Return [X, Y] of the center of cell containing provided text 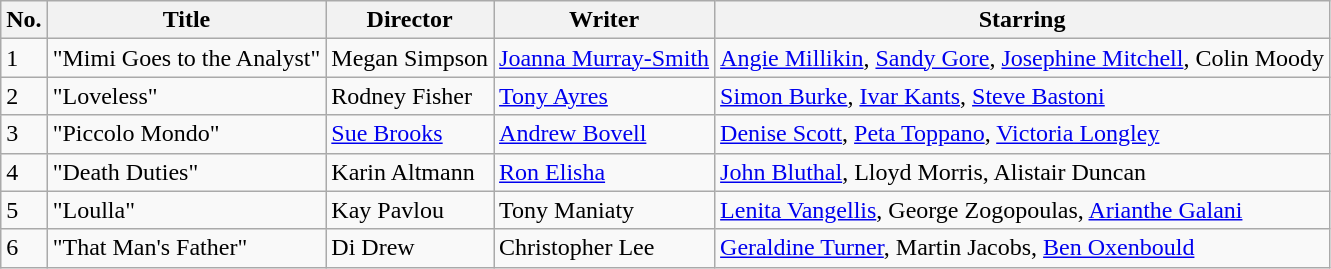
5 [24, 210]
"Mimi Goes to the Analyst" [186, 58]
Megan Simpson [410, 58]
Simon Burke, Ivar Kants, Steve Bastoni [1022, 96]
Joanna Murray-Smith [604, 58]
"Piccolo Mondo" [186, 134]
Tony Ayres [604, 96]
Di Drew [410, 248]
Christopher Lee [604, 248]
4 [24, 172]
Director [410, 20]
Kay Pavlou [410, 210]
John Bluthal, Lloyd Morris, Alistair Duncan [1022, 172]
Writer [604, 20]
2 [24, 96]
Lenita Vangellis, George Zogopoulas, Arianthe Galani [1022, 210]
Andrew Bovell [604, 134]
Sue Brooks [410, 134]
Rodney Fisher [410, 96]
3 [24, 134]
Title [186, 20]
Karin Altmann [410, 172]
6 [24, 248]
Starring [1022, 20]
No. [24, 20]
"Loveless" [186, 96]
"Loulla" [186, 210]
Geraldine Turner, Martin Jacobs, Ben Oxenbould [1022, 248]
Tony Maniaty [604, 210]
"That Man's Father" [186, 248]
Denise Scott, Peta Toppano, Victoria Longley [1022, 134]
Angie Millikin, Sandy Gore, Josephine Mitchell, Colin Moody [1022, 58]
1 [24, 58]
"Death Duties" [186, 172]
Ron Elisha [604, 172]
